Scan for the cell matching the given text and deliver its (x, y) coordinate at center. 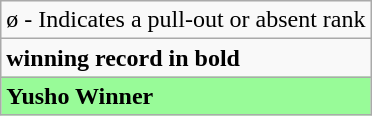
winning record in bold (186, 58)
ø - Indicates a pull-out or absent rank (186, 20)
Yusho Winner (186, 96)
